Extract the (X, Y) coordinate from the center of the cell holding the provided text.  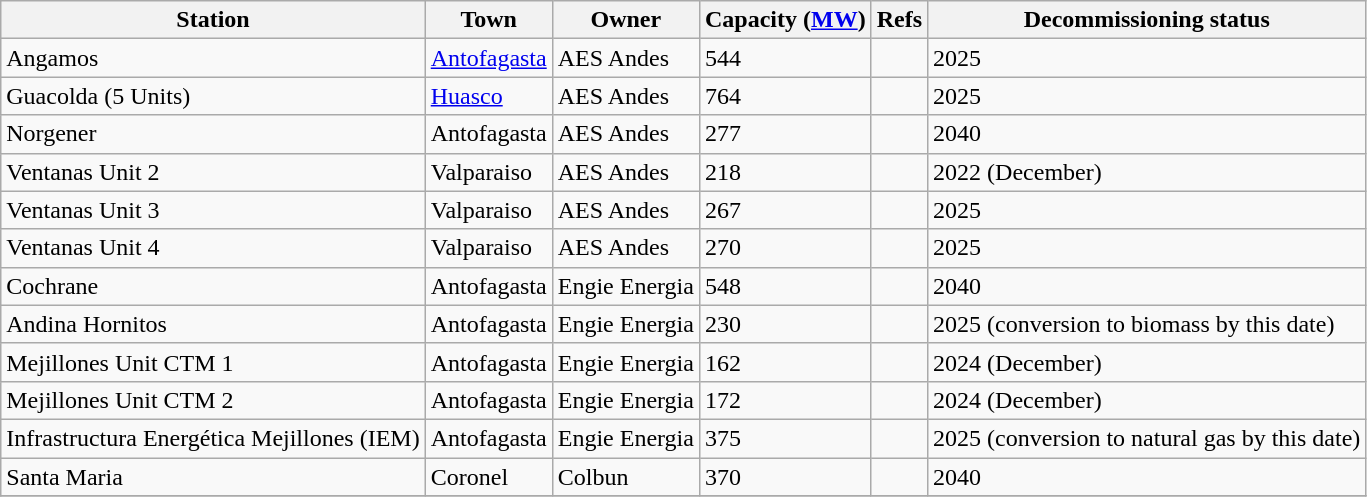
544 (785, 58)
Infrastructura Energética Mejillones (IEM) (213, 438)
162 (785, 362)
548 (785, 286)
172 (785, 400)
Mejillones Unit CTM 2 (213, 400)
Decommissioning status (1147, 20)
Ventanas Unit 3 (213, 210)
2025 (conversion to natural gas by this date) (1147, 438)
Andina Hornitos (213, 324)
218 (785, 172)
Guacolda (5 Units) (213, 96)
Santa Maria (213, 477)
Ventanas Unit 2 (213, 172)
375 (785, 438)
Colbun (626, 477)
2025 (conversion to biomass by this date) (1147, 324)
Station (213, 20)
230 (785, 324)
370 (785, 477)
Capacity (MW) (785, 20)
Town (488, 20)
267 (785, 210)
Cochrane (213, 286)
Angamos (213, 58)
277 (785, 134)
Coronel (488, 477)
Norgener (213, 134)
Owner (626, 20)
764 (785, 96)
Mejillones Unit CTM 1 (213, 362)
Refs (899, 20)
Huasco (488, 96)
270 (785, 248)
2022 (December) (1147, 172)
Ventanas Unit 4 (213, 248)
